Pinpoint the cell where the given text exists, returning its [x, y] midpoint coordinate. 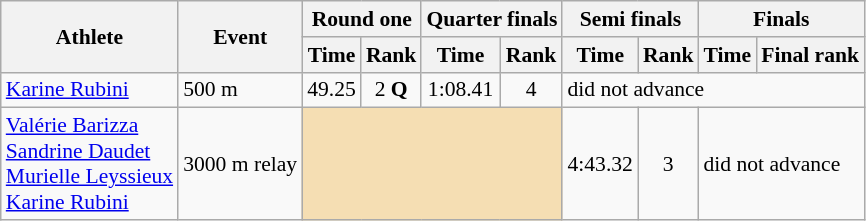
500 m [240, 90]
Final rank [810, 55]
Semi finals [630, 19]
Finals [781, 19]
3000 m relay [240, 164]
Quarter finals [492, 19]
Round one [362, 19]
1:08.41 [460, 90]
Athlete [90, 36]
4 [532, 90]
4:43.32 [600, 164]
Karine Rubini [90, 90]
Event [240, 36]
2 Q [392, 90]
3 [668, 164]
Valérie BarizzaSandrine DaudetMurielle LeyssieuxKarine Rubini [90, 164]
49.25 [332, 90]
